Detect which cell encompasses the target text, then output its [x, y] center coordinate. 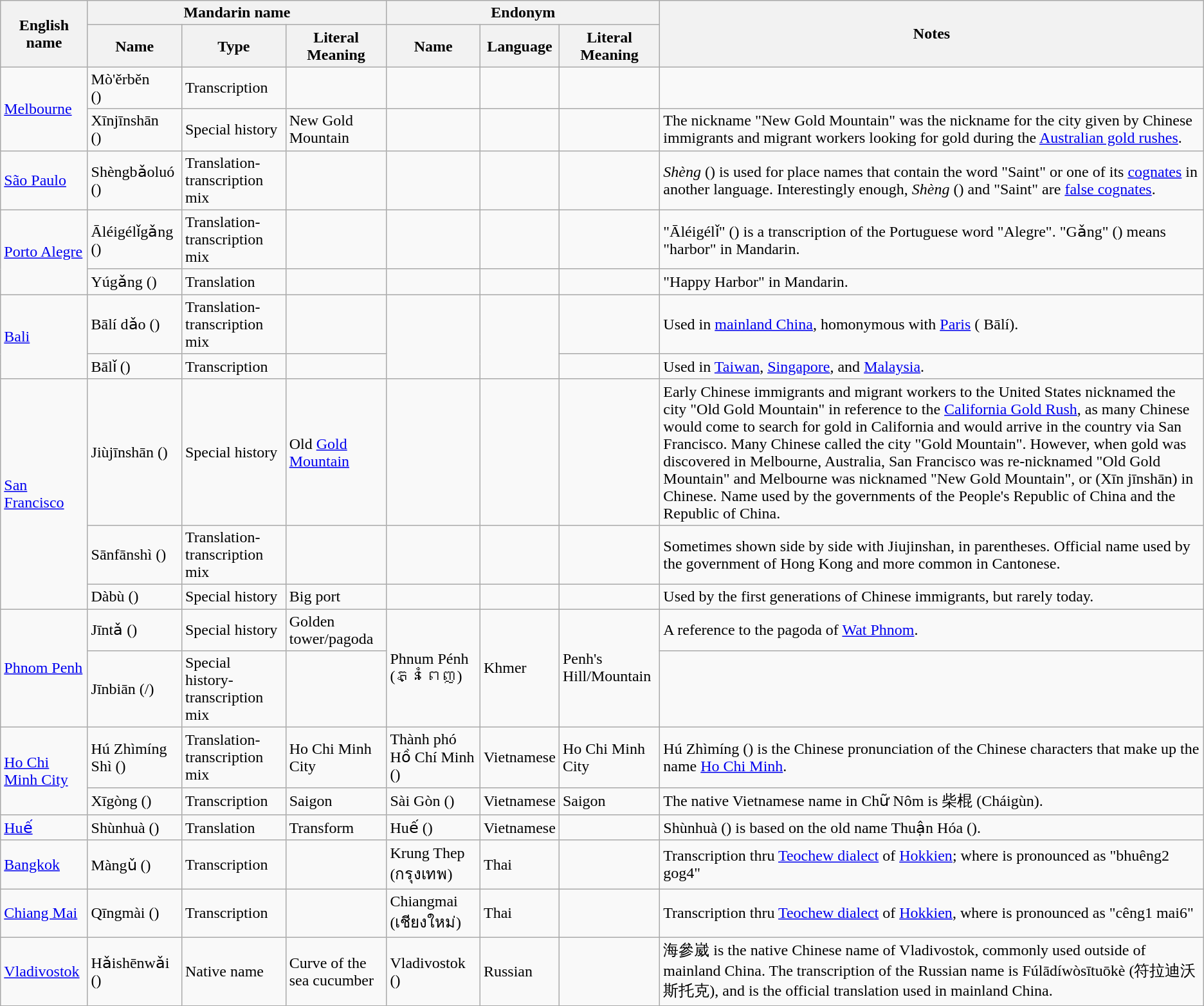
Shùnhuà () is based on the old name Thuận Hóa (). [931, 828]
San Francisco [44, 494]
Shèngbǎoluó () [134, 180]
Transform [336, 828]
Xīgòng () [134, 801]
Russian [520, 971]
Vladivostok () [433, 971]
Chiang Mai [44, 913]
Golden tower/pagoda [336, 629]
The native Vietnamese name in Chữ Nôm is 柴棍 (Cháigùn). [931, 801]
Chiangmai (เชียงใหม่) [433, 913]
Yúgǎng () [134, 282]
Language [520, 46]
English name [44, 33]
Notes [931, 33]
Khmer [520, 668]
Xīnjīnshān() [134, 130]
Bālǐ () [134, 367]
"Āléigélǐ" () is a transcription of the Portuguese word "Alegre". "Gǎng" () means "harbor" in Mandarin. [931, 239]
Used by the first generations of Chinese immigrants, but rarely today. [931, 596]
Curve of the sea cucumber [336, 971]
Sài Gòn () [433, 801]
Native name [233, 971]
Huế () [433, 828]
Penh's Hill/Mountain [609, 668]
"Happy Harbor" in Mandarin. [931, 282]
Bangkok [44, 864]
Hǎishēnwǎi () [134, 971]
Krung Thep (กรุงเทพ) [433, 864]
Used in Taiwan, Singapore, and Malaysia. [931, 367]
Melbourne [44, 109]
Hú Zhìmíng Shì () [134, 758]
New Gold Mountain [336, 130]
Qīngmài () [134, 913]
Mandarin name [237, 13]
Special history-transcription mix [233, 690]
A reference to the pagoda of Wat Phnom. [931, 629]
Big port [336, 596]
Màngǔ () [134, 864]
Phnom Penh [44, 668]
Endonym [524, 13]
Used in mainland China, homonymous with Paris ( Bālí). [931, 324]
Type [233, 46]
Thành phó Hồ Chí Minh () [433, 758]
Shùnhuà () [134, 828]
Old Gold Mountain [336, 452]
Sānfānshì () [134, 554]
Transcription thru Teochew dialect of Hokkien, where is pronounced as "cêng1 mai6" [931, 913]
Bālí dǎo () [134, 324]
Porto Alegre [44, 252]
São Paulo [44, 180]
Mò'ěrběn() [134, 87]
Huế [44, 828]
Transcription thru Teochew dialect of Hokkien; where is pronounced as "bhuêng2 gog4" [931, 864]
Jiùjīnshān () [134, 452]
Dàbù () [134, 596]
Sometimes shown side by side with Jiujinshan, in parentheses. Official name used by the government of Hong Kong and more common in Cantonese. [931, 554]
Jīnbiān (/) [134, 690]
Phnum Pénh (ភ្នំពេញ) [433, 668]
Bali [44, 337]
Āléigélǐgǎng () [134, 239]
Vladivostok [44, 971]
Jīntǎ () [134, 629]
Hú Zhìmíng () is the Chinese pronunciation of the Chinese characters that make up the name Ho Chi Minh. [931, 758]
